Pinpoint the cell where the given text exists, returning its [x, y] midpoint coordinate. 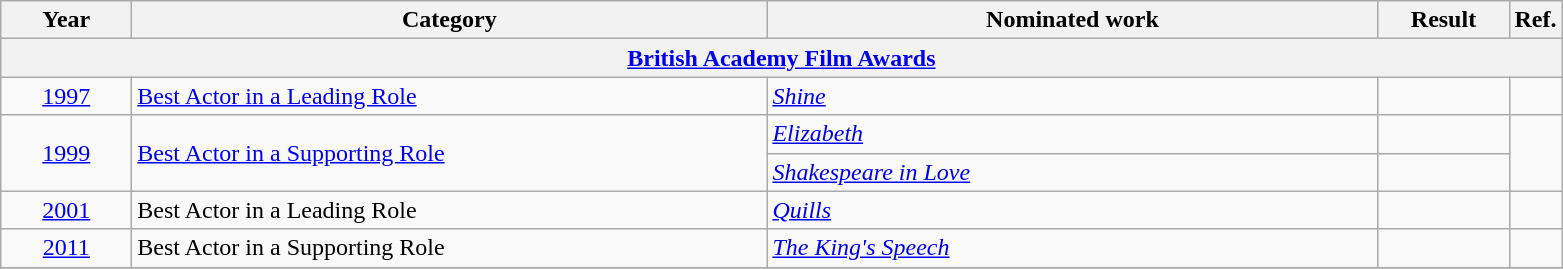
Ref. [1536, 20]
The King's Speech [1072, 248]
Shine [1072, 96]
Result [1444, 20]
2011 [66, 248]
Quills [1072, 210]
Category [450, 20]
Nominated work [1072, 20]
Shakespeare in Love [1072, 172]
Year [66, 20]
British Academy Film Awards [782, 58]
2001 [66, 210]
1999 [66, 153]
1997 [66, 96]
Elizabeth [1072, 134]
